Return the (x, y) coordinate for the center point of the cell that contains the specified text.  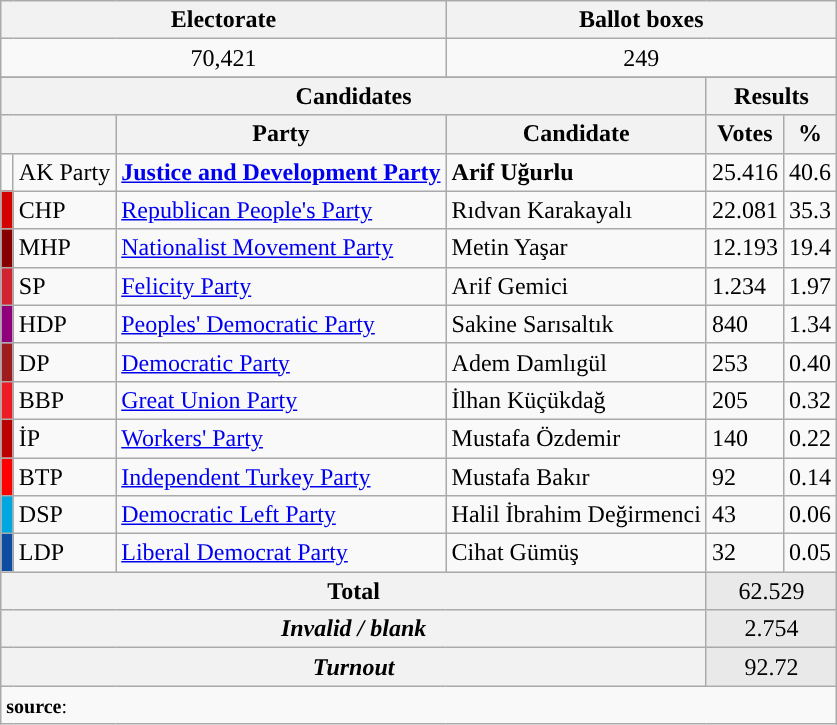
Rıdvan Karakayalı (576, 210)
CHP (64, 210)
Democratic Left Party (281, 515)
0.22 (810, 438)
AK Party (64, 172)
Workers' Party (281, 438)
% (810, 134)
Felicity Party (281, 286)
Democratic Party (281, 362)
840 (744, 324)
70,421 (224, 58)
Turnout (354, 667)
0.40 (810, 362)
İlhan Küçükdağ (576, 400)
Adem Damlıgül (576, 362)
2.754 (771, 629)
SP (64, 286)
Total (354, 591)
Invalid / blank (354, 629)
Cihat Gümüş (576, 553)
Peoples' Democratic Party (281, 324)
Candidates (354, 96)
MHP (64, 248)
Justice and Development Party (281, 172)
1.234 (744, 286)
BTP (64, 477)
249 (641, 58)
62.529 (771, 591)
LDP (64, 553)
Ballot boxes (641, 20)
0.32 (810, 400)
43 (744, 515)
40.6 (810, 172)
205 (744, 400)
HDP (64, 324)
22.081 (744, 210)
25.416 (744, 172)
Party (281, 134)
DP (64, 362)
12.193 (744, 248)
92.72 (771, 667)
Arif Gemici (576, 286)
Votes (744, 134)
1.34 (810, 324)
Republican People's Party (281, 210)
1.97 (810, 286)
Nationalist Movement Party (281, 248)
Electorate (224, 20)
Mustafa Özdemir (576, 438)
Liberal Democrat Party (281, 553)
0.14 (810, 477)
140 (744, 438)
Results (771, 96)
DSP (64, 515)
92 (744, 477)
Independent Turkey Party (281, 477)
0.05 (810, 553)
32 (744, 553)
Great Union Party (281, 400)
253 (744, 362)
Arif Uğurlu (576, 172)
0.06 (810, 515)
İP (64, 438)
Mustafa Bakır (576, 477)
source: (419, 705)
Metin Yaşar (576, 248)
35.3 (810, 210)
BBP (64, 400)
Sakine Sarısaltık (576, 324)
Halil İbrahim Değirmenci (576, 515)
Candidate (576, 134)
19.4 (810, 248)
